From the cell containing the given text, extract its center point as [X, Y] coordinate. 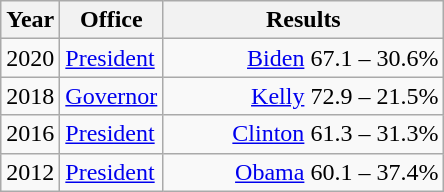
2016 [30, 134]
Results [304, 20]
Clinton 61.3 – 31.3% [304, 134]
2018 [30, 96]
2020 [30, 58]
Obama 60.1 – 37.4% [304, 172]
Governor [112, 96]
Biden 67.1 – 30.6% [304, 58]
Year [30, 20]
Office [112, 20]
2012 [30, 172]
Kelly 72.9 – 21.5% [304, 96]
